Determine the (X, Y) coordinate at the center of the cell enclosing the given text.  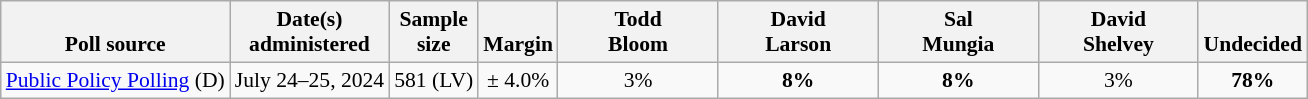
July 24–25, 2024 (310, 80)
Public Policy Polling (D) (116, 80)
SalMungia (958, 32)
Date(s)administered (310, 32)
78% (1252, 80)
Poll source (116, 32)
Samplesize (434, 32)
Undecided (1252, 32)
581 (LV) (434, 80)
DavidLarson (798, 32)
Margin (518, 32)
ToddBloom (638, 32)
DavidShelvey (1118, 32)
± 4.0% (518, 80)
